Output the [x, y] coordinate of the center of the cell containing the given text.  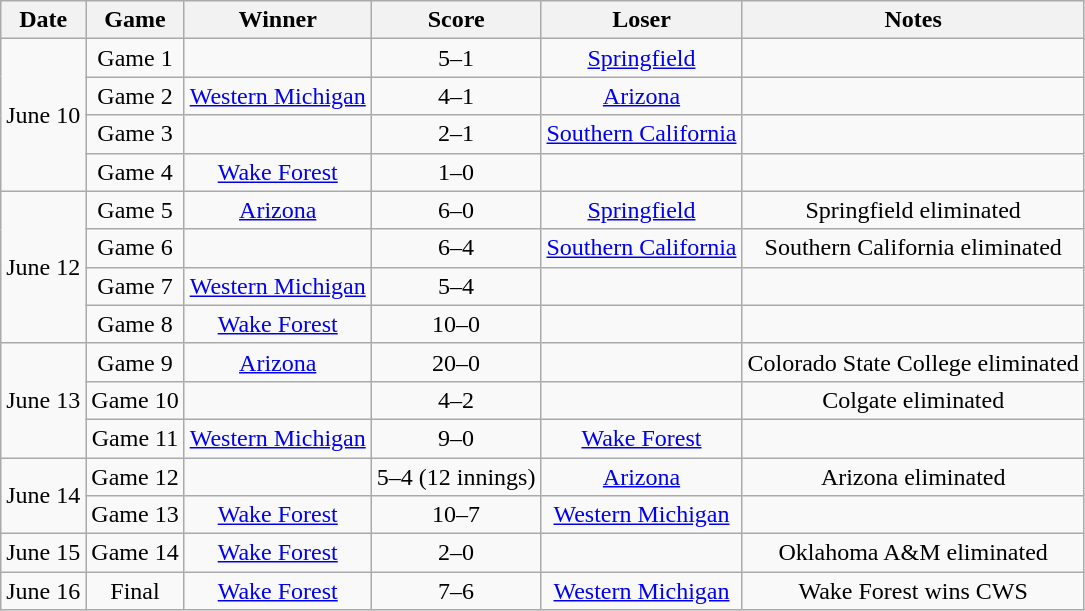
Colorado State College eliminated [913, 362]
Date [44, 20]
6–0 [456, 210]
Final [135, 591]
2–1 [456, 134]
6–4 [456, 248]
4–2 [456, 400]
Loser [642, 20]
Oklahoma A&M eliminated [913, 553]
Game 1 [135, 58]
5–4 [456, 286]
1–0 [456, 172]
Score [456, 20]
June 12 [44, 267]
Game 12 [135, 477]
Wake Forest wins CWS [913, 591]
Southern California eliminated [913, 248]
Game 6 [135, 248]
Arizona eliminated [913, 477]
June 14 [44, 496]
June 13 [44, 400]
Game 3 [135, 134]
Game 2 [135, 96]
Game 5 [135, 210]
4–1 [456, 96]
9–0 [456, 438]
June 15 [44, 553]
Game 8 [135, 324]
Game 9 [135, 362]
Game [135, 20]
Game 14 [135, 553]
Game 11 [135, 438]
Notes [913, 20]
10–0 [456, 324]
June 10 [44, 115]
20–0 [456, 362]
5–1 [456, 58]
Game 4 [135, 172]
2–0 [456, 553]
June 16 [44, 591]
7–6 [456, 591]
Winner [278, 20]
Game 13 [135, 515]
Game 7 [135, 286]
Springfield eliminated [913, 210]
Game 10 [135, 400]
Colgate eliminated [913, 400]
10–7 [456, 515]
5–4 (12 innings) [456, 477]
